Detect which cell encompasses the target text, then output its (X, Y) center coordinate. 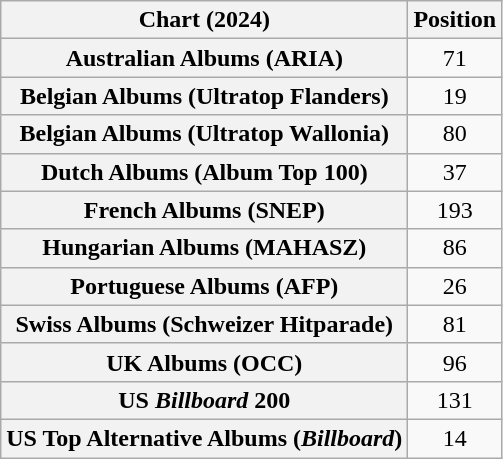
US Top Alternative Albums (Billboard) (204, 438)
Belgian Albums (Ultratop Flanders) (204, 96)
80 (455, 134)
Chart (2024) (204, 20)
96 (455, 362)
86 (455, 248)
Position (455, 20)
US Billboard 200 (204, 400)
Portuguese Albums (AFP) (204, 286)
Swiss Albums (Schweizer Hitparade) (204, 324)
81 (455, 324)
14 (455, 438)
193 (455, 210)
Australian Albums (ARIA) (204, 58)
Hungarian Albums (MAHASZ) (204, 248)
French Albums (SNEP) (204, 210)
131 (455, 400)
37 (455, 172)
Dutch Albums (Album Top 100) (204, 172)
19 (455, 96)
UK Albums (OCC) (204, 362)
Belgian Albums (Ultratop Wallonia) (204, 134)
71 (455, 58)
26 (455, 286)
